Locate the cell with the specified text and output its [X, Y] center coordinate. 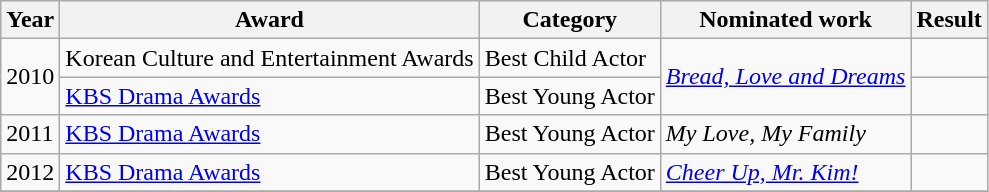
Result [949, 20]
Year [30, 20]
Category [570, 20]
2011 [30, 134]
Award [270, 20]
2012 [30, 172]
Nominated work [786, 20]
Bread, Love and Dreams [786, 77]
2010 [30, 77]
My Love, My Family [786, 134]
Cheer Up, Mr. Kim! [786, 172]
Korean Culture and Entertainment Awards [270, 58]
Best Child Actor [570, 58]
